Detect which cell encompasses the target text, then output its [x, y] center coordinate. 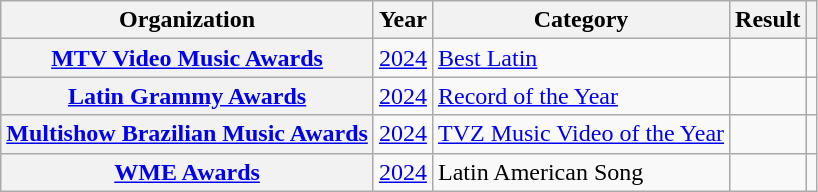
WME Awards [188, 172]
Category [580, 20]
Latin Grammy Awards [188, 96]
Latin American Song [580, 172]
Year [402, 20]
MTV Video Music Awards [188, 58]
Multishow Brazilian Music Awards [188, 134]
Organization [188, 20]
Best Latin [580, 58]
Result [768, 20]
TVZ Music Video of the Year [580, 134]
Record of the Year [580, 96]
